Search for the cell housing the specified text and yield its [x, y] center coordinate. 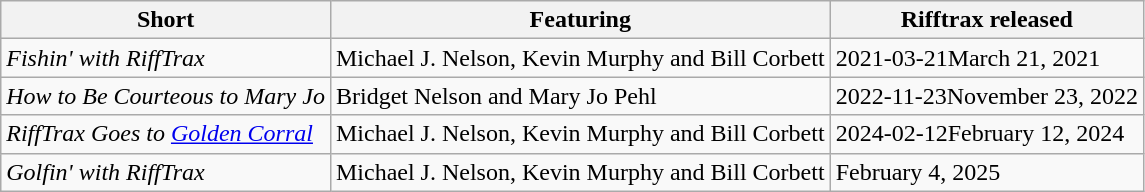
2022-11-23November 23, 2022 [986, 96]
Bridget Nelson and Mary Jo Pehl [580, 96]
2021-03-21March 21, 2021 [986, 58]
Short [166, 20]
February 4, 2025 [986, 172]
Golfin' with RiffTrax [166, 172]
RiffTrax Goes to Golden Corral [166, 134]
How to Be Courteous to Mary Jo [166, 96]
Rifftrax released [986, 20]
2024-02-12February 12, 2024 [986, 134]
Featuring [580, 20]
Fishin' with RiffTrax [166, 58]
